Capture the cell that displays the provided text and extract its [x, y] central coordinate. 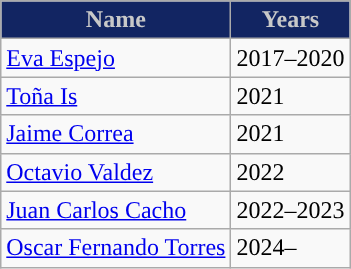
Eva Espejo [116, 58]
Juan Carlos Cacho [116, 210]
2017–2020 [290, 58]
Octavio Valdez [116, 172]
2022–2023 [290, 210]
Years [290, 20]
2024– [290, 248]
Oscar Fernando Torres [116, 248]
Name [116, 20]
2022 [290, 172]
Toña Is [116, 96]
Jaime Correa [116, 134]
